For the text-containing cell, return its midpoint in [x, y] coordinate format. 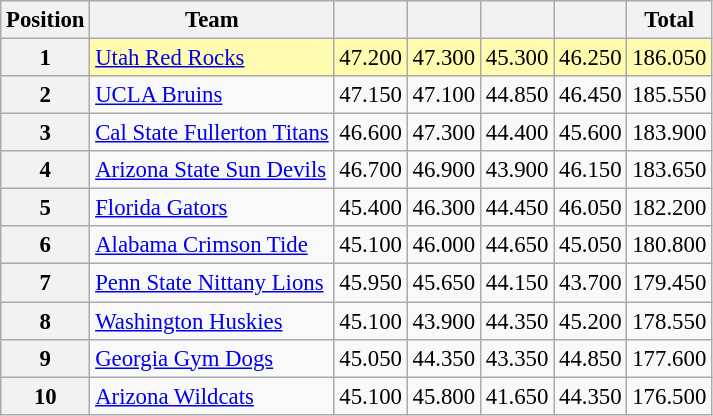
43.350 [516, 358]
Georgia Gym Dogs [212, 358]
45.200 [590, 321]
7 [46, 283]
Total [670, 20]
176.500 [670, 396]
46.600 [370, 133]
6 [46, 245]
46.900 [444, 170]
46.450 [590, 95]
182.200 [670, 208]
177.600 [670, 358]
Team [212, 20]
UCLA Bruins [212, 95]
45.950 [370, 283]
183.650 [670, 170]
45.400 [370, 208]
10 [46, 396]
44.450 [516, 208]
47.200 [370, 58]
178.550 [670, 321]
47.100 [444, 95]
45.600 [590, 133]
Utah Red Rocks [212, 58]
Arizona Wildcats [212, 396]
186.050 [670, 58]
46.700 [370, 170]
9 [46, 358]
41.650 [516, 396]
43.700 [590, 283]
Florida Gators [212, 208]
5 [46, 208]
46.000 [444, 245]
180.800 [670, 245]
1 [46, 58]
44.400 [516, 133]
46.150 [590, 170]
47.150 [370, 95]
44.650 [516, 245]
Penn State Nittany Lions [212, 283]
45.800 [444, 396]
45.300 [516, 58]
46.300 [444, 208]
46.250 [590, 58]
3 [46, 133]
179.450 [670, 283]
Washington Huskies [212, 321]
45.650 [444, 283]
Position [46, 20]
Alabama Crimson Tide [212, 245]
2 [46, 95]
8 [46, 321]
185.550 [670, 95]
183.900 [670, 133]
4 [46, 170]
Cal State Fullerton Titans [212, 133]
44.150 [516, 283]
Arizona State Sun Devils [212, 170]
46.050 [590, 208]
